Determine the [x, y] coordinate at the center of the cell enclosing the given text.  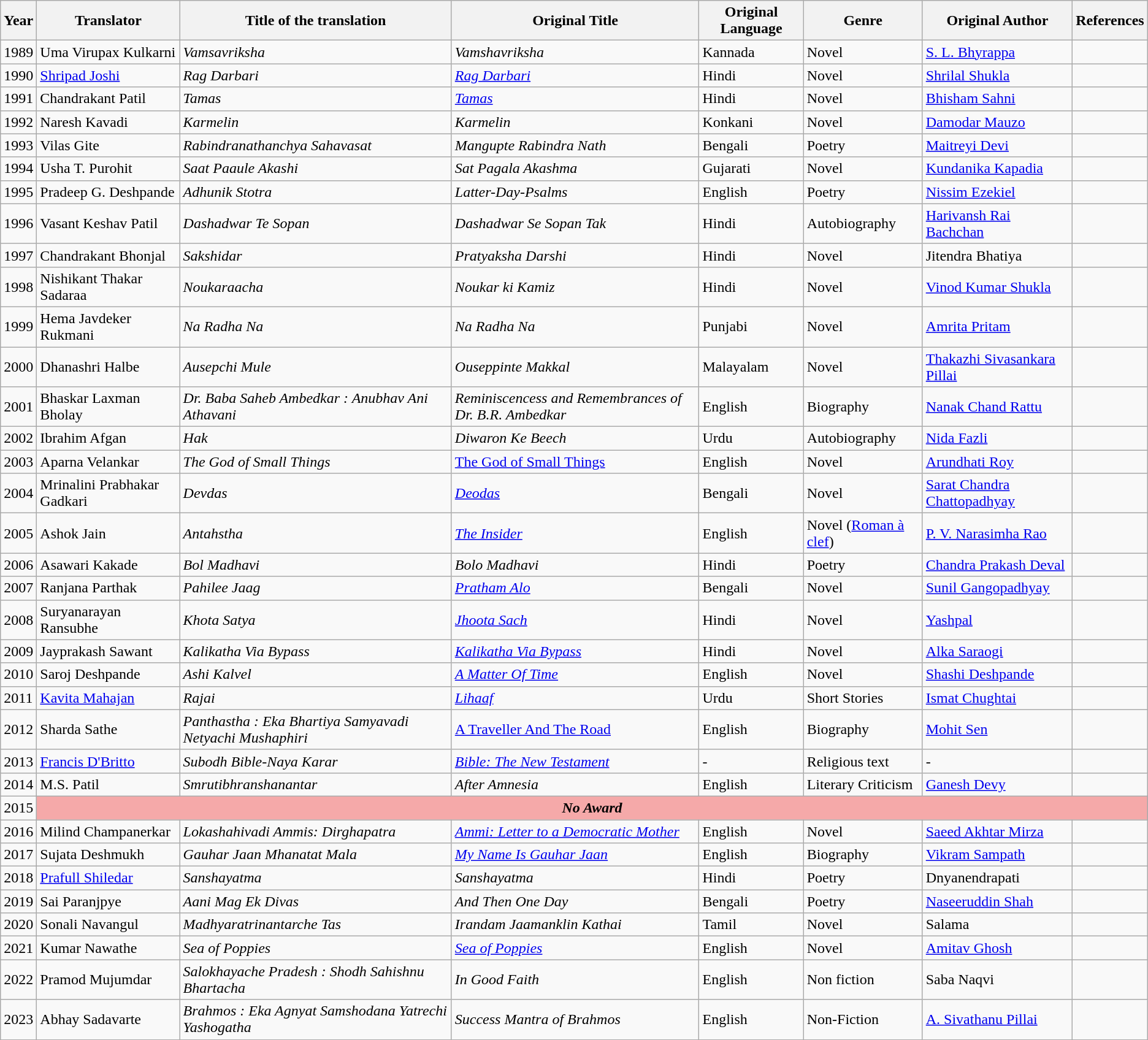
2021 [18, 948]
1996 [18, 223]
Dashadwar Se Sopan Tak [575, 223]
Maitreyi Devi [997, 145]
Deodas [575, 493]
Konkani [751, 122]
Genre [863, 21]
1991 [18, 99]
Bol Madhavi [315, 565]
After Amnesia [575, 784]
2023 [18, 1019]
Pramod Mujumdar [108, 980]
Punjabi [751, 326]
Dashadwar Te Sopan [315, 223]
Mohit Sen [997, 730]
2000 [18, 367]
Bible: The New Testament [575, 761]
Vamshavriksha [575, 52]
Sarat Chandra Chattopadhyay [997, 493]
2010 [18, 675]
Literary Criticism [863, 784]
A Matter Of Time [575, 675]
The Insider [575, 533]
Nida Fazli [997, 438]
Harivansh Rai Bachchan [997, 223]
Gauhar Jaan Mhanatat Mala [315, 855]
Noukaraacha [315, 287]
Sakshidar [315, 255]
2002 [18, 438]
Irandam Jaamanklin Kathai [575, 925]
No Award [592, 808]
Sharda Sathe [108, 730]
Vikram Sampath [997, 855]
Subodh Bible-Naya Karar [315, 761]
Shripad Joshi [108, 75]
Kumar Nawathe [108, 948]
Amitav Ghosh [997, 948]
Amrita Pritam [997, 326]
Uma Virupax Kulkarni [108, 52]
1992 [18, 122]
Vilas Gite [108, 145]
Hema Javdeker Rukmani [108, 326]
Suryanarayan Ransubhe [108, 619]
Chandrakant Patil [108, 99]
Alka Saraogi [997, 651]
Year [18, 21]
1995 [18, 192]
Smrutibhranshanantar [315, 784]
Lokashahivadi Ammis: Dirghapatra [315, 831]
2016 [18, 831]
Dr. Baba Saheb Ambedkar : Anubhav Ani Athavani [315, 407]
Aparna Velankar [108, 462]
2015 [18, 808]
Saat Paaule Akashi [315, 169]
Latter-Day-Psalms [575, 192]
Noukar ki Kamiz [575, 287]
Saeed Akhtar Mirza [997, 831]
Brahmos : Eka Agnyat Samshodana Yatrechi Yashogatha [315, 1019]
Dhanashri Halbe [108, 367]
Pradeep G. Deshpande [108, 192]
Salama [997, 925]
Bhisham Sahni [997, 99]
P. V. Narasimha Rao [997, 533]
Ismat Chughtai [997, 698]
Original Title [575, 21]
Ganesh Devy [997, 784]
Devdas [315, 493]
Nissim Ezekiel [997, 192]
2007 [18, 588]
Ranjana Parthak [108, 588]
M.S. Patil [108, 784]
Kundanika Kapadia [997, 169]
Asawari Kakade [108, 565]
Arundhati Roy [997, 462]
Adhunik Stotra [315, 192]
Ashok Jain [108, 533]
1998 [18, 287]
Jayprakash Sawant [108, 651]
2014 [18, 784]
2018 [18, 878]
A Traveller And The Road [575, 730]
Kavita Mahajan [108, 698]
1989 [18, 52]
S. L. Bhyrappa [997, 52]
Antahstha [315, 533]
Salokhayache Pradesh : Shodh Sahishnu Bhartacha [315, 980]
1997 [18, 255]
Panthastha : Eka Bhartiya Samyavadi Netyachi Mushaphiri [315, 730]
Bolo Madhavi [575, 565]
Jhoota Sach [575, 619]
Ashi Kalvel [315, 675]
Tamil [751, 925]
Lihaaf [575, 698]
Mrinalini Prabhakar Gadkari [108, 493]
Nanak Chand Rattu [997, 407]
My Name Is Gauhar Jaan [575, 855]
Naseeruddin Shah [997, 901]
Vasant Keshav Patil [108, 223]
Ouseppinte Makkal [575, 367]
Thakazhi Sivasankara Pillai [997, 367]
Aani Mag Ek Divas [315, 901]
Shashi Deshpande [997, 675]
Short Stories [863, 698]
Sonali Navangul [108, 925]
Francis D'Britto [108, 761]
Pahilee Jaag [315, 588]
Prafull Shiledar [108, 878]
Ammi: Letter to a Democratic Mother [575, 831]
Non fiction [863, 980]
Naresh Kavadi [108, 122]
Nishikant Thakar Sadaraa [108, 287]
Saroj Deshpande [108, 675]
Dnyanendrapati [997, 878]
1994 [18, 169]
2003 [18, 462]
Original Author [997, 21]
Damodar Mauzo [997, 122]
Religious text [863, 761]
Vamsavriksha [315, 52]
Ibrahim Afgan [108, 438]
Rajai [315, 698]
Abhay Sadavarte [108, 1019]
2022 [18, 980]
Translator [108, 21]
2005 [18, 533]
1999 [18, 326]
Sai Paranjpye [108, 901]
Novel (Roman à clef) [863, 533]
Vinod Kumar Shukla [997, 287]
1990 [18, 75]
A. Sivathanu Pillai [997, 1019]
In Good Faith [575, 980]
Yashpal [997, 619]
2011 [18, 698]
Malayalam [751, 367]
2006 [18, 565]
Sunil Gangopadhyay [997, 588]
Saba Naqvi [997, 980]
Chandrakant Bhonjal [108, 255]
Ausepchi Mule [315, 367]
Kannada [751, 52]
Reminiscencess and Remembrances of Dr. B.R. Ambedkar [575, 407]
References [1110, 21]
Usha T. Purohit [108, 169]
Pratyaksha Darshi [575, 255]
And Then One Day [575, 901]
Mangupte Rabindra Nath [575, 145]
2001 [18, 407]
1993 [18, 145]
Khota Satya [315, 619]
2004 [18, 493]
Bhaskar Laxman Bholay [108, 407]
Chandra Prakash Deval [997, 565]
Diwaron Ke Beech [575, 438]
Gujarati [751, 169]
Original Language [751, 21]
Madhyaratrinantarche Tas [315, 925]
2020 [18, 925]
2009 [18, 651]
Rabindranathanchya Sahavasat [315, 145]
2017 [18, 855]
Milind Champanerkar [108, 831]
Success Mantra of Brahmos [575, 1019]
Sat Pagala Akashma [575, 169]
2012 [18, 730]
Sujata Deshmukh [108, 855]
Pratham Alo [575, 588]
Title of the translation [315, 21]
2013 [18, 761]
2008 [18, 619]
Non-Fiction [863, 1019]
2019 [18, 901]
Hak [315, 438]
Shrilal Shukla [997, 75]
Jitendra Bhatiya [997, 255]
